Detect which cell encompasses the target text, then output its [X, Y] center coordinate. 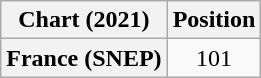
Position [214, 20]
101 [214, 58]
Chart (2021) [84, 20]
France (SNEP) [84, 58]
